Locate the cell with the specified text and output its (x, y) center coordinate. 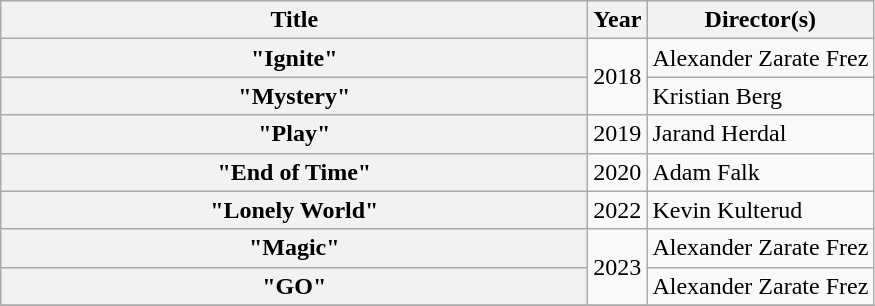
Director(s) (760, 20)
"End of Time" (294, 172)
2020 (618, 172)
"Lonely World" (294, 210)
2023 (618, 267)
Title (294, 20)
"Mystery" (294, 96)
2019 (618, 134)
"Play" (294, 134)
Year (618, 20)
Adam Falk (760, 172)
Kevin Kulterud (760, 210)
"Magic" (294, 248)
"Ignite" (294, 58)
Kristian Berg (760, 96)
2018 (618, 77)
2022 (618, 210)
"GO" (294, 286)
Jarand Herdal (760, 134)
